Return [X, Y] of the center of cell containing provided text 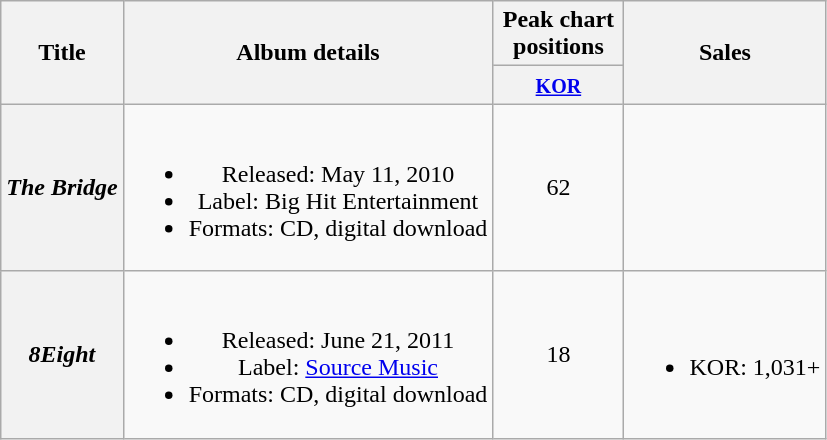
Peak chart positions [558, 34]
Released: June 21, 2011Label: Source MusicFormats: CD, digital download [308, 354]
KOR [558, 85]
Released: May 11, 2010Label: Big Hit EntertainmentFormats: CD, digital download [308, 188]
The Bridge [62, 188]
KOR: 1,031+ [725, 354]
Sales [725, 52]
62 [558, 188]
18 [558, 354]
Album details [308, 52]
8Eight [62, 354]
Title [62, 52]
